Detect which cell encompasses the target text, then output its (X, Y) center coordinate. 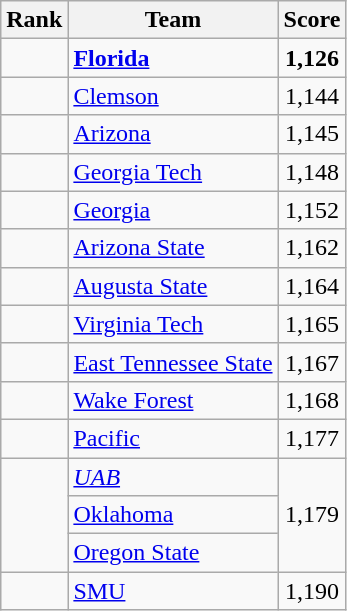
1,162 (312, 248)
Oregon State (173, 553)
1,190 (312, 591)
Oklahoma (173, 515)
Augusta State (173, 286)
1,144 (312, 96)
UAB (173, 477)
Georgia (173, 210)
1,177 (312, 438)
SMU (173, 591)
Georgia Tech (173, 172)
Clemson (173, 96)
Wake Forest (173, 400)
1,126 (312, 58)
Pacific (173, 438)
Florida (173, 58)
1,179 (312, 515)
1,165 (312, 324)
1,168 (312, 400)
1,148 (312, 172)
Team (173, 20)
Virginia Tech (173, 324)
Arizona State (173, 248)
1,164 (312, 286)
1,152 (312, 210)
1,145 (312, 134)
Arizona (173, 134)
East Tennessee State (173, 362)
1,167 (312, 362)
Rank (34, 20)
Score (312, 20)
